Locate the cell with the specified text and output its (x, y) center coordinate. 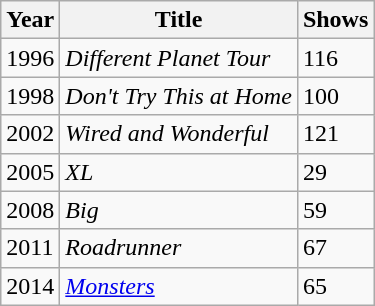
100 (335, 96)
1996 (30, 58)
2002 (30, 134)
Year (30, 20)
Roadrunner (179, 248)
2014 (30, 286)
XL (179, 172)
Different Planet Tour (179, 58)
67 (335, 248)
121 (335, 134)
29 (335, 172)
65 (335, 286)
Wired and Wonderful (179, 134)
Title (179, 20)
116 (335, 58)
2005 (30, 172)
1998 (30, 96)
Don't Try This at Home (179, 96)
Shows (335, 20)
2011 (30, 248)
59 (335, 210)
Monsters (179, 286)
2008 (30, 210)
Big (179, 210)
